Extract the [x, y] coordinate from the center of the cell holding the provided text.  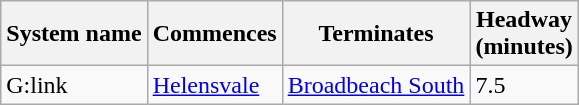
7.5 [524, 85]
G:link [74, 85]
System name [74, 34]
Terminates [376, 34]
Commences [214, 34]
Helensvale [214, 85]
Headway(minutes) [524, 34]
Broadbeach South [376, 85]
